Identify which cell holds the provided text, then report its [x, y] central coordinate. 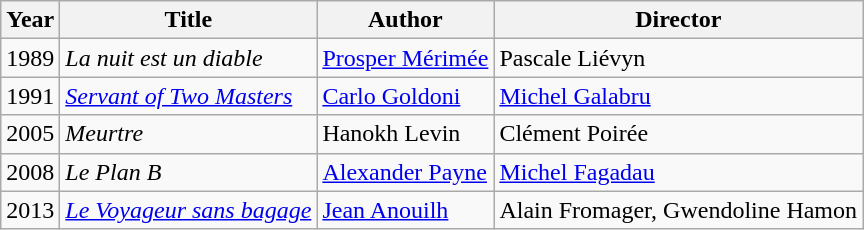
Servant of Two Masters [188, 96]
Author [406, 20]
2013 [30, 210]
Le Plan B [188, 172]
Alain Fromager, Gwendoline Hamon [678, 210]
Alexander Payne [406, 172]
1991 [30, 96]
Title [188, 20]
Hanokh Levin [406, 134]
Carlo Goldoni [406, 96]
Prosper Mérimée [406, 58]
2008 [30, 172]
Pascale Liévyn [678, 58]
Jean Anouilh [406, 210]
1989 [30, 58]
Clément Poirée [678, 134]
La nuit est un diable [188, 58]
2005 [30, 134]
Director [678, 20]
Meurtre [188, 134]
Michel Fagadau [678, 172]
Le Voyageur sans bagage [188, 210]
Michel Galabru [678, 96]
Year [30, 20]
